Locate the cell with the specified text and output its (x, y) center coordinate. 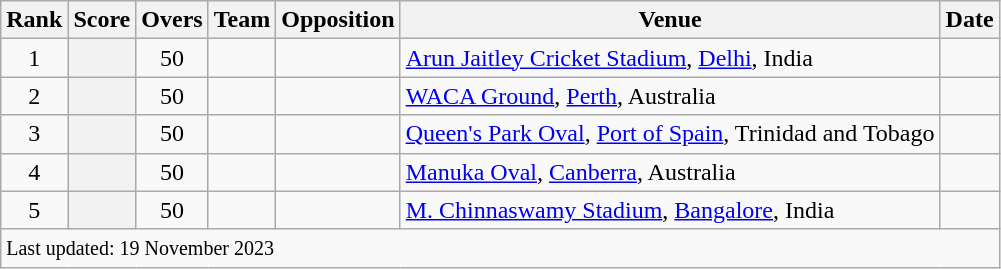
Overs (172, 20)
Last updated: 19 November 2023 (500, 248)
Venue (670, 20)
3 (34, 134)
Rank (34, 20)
M. Chinnaswamy Stadium, Bangalore, India (670, 210)
WACA Ground, Perth, Australia (670, 96)
Date (970, 20)
Score (102, 20)
Opposition (338, 20)
Manuka Oval, Canberra, Australia (670, 172)
Team (242, 20)
Queen's Park Oval, Port of Spain, Trinidad and Tobago (670, 134)
Arun Jaitley Cricket Stadium, Delhi, India (670, 58)
2 (34, 96)
4 (34, 172)
5 (34, 210)
1 (34, 58)
